Find where the given text appears and provide that cell's center as (X, Y) coordinate. 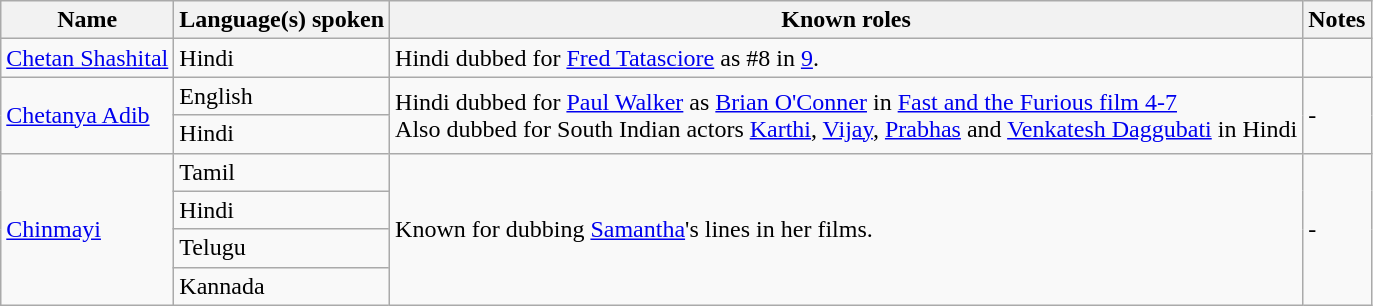
Chinmayi (88, 229)
Known for dubbing Samantha's lines in her films. (846, 229)
English (282, 96)
Language(s) spoken (282, 20)
Known roles (846, 20)
Telugu (282, 248)
Notes (1337, 20)
Chetanya Adib (88, 115)
Kannada (282, 286)
Tamil (282, 172)
Name (88, 20)
Hindi dubbed for Fred Tatasciore as #8 in 9. (846, 58)
Chetan Shashital (88, 58)
